Determine the [x, y] coordinate at the center of the cell enclosing the given text.  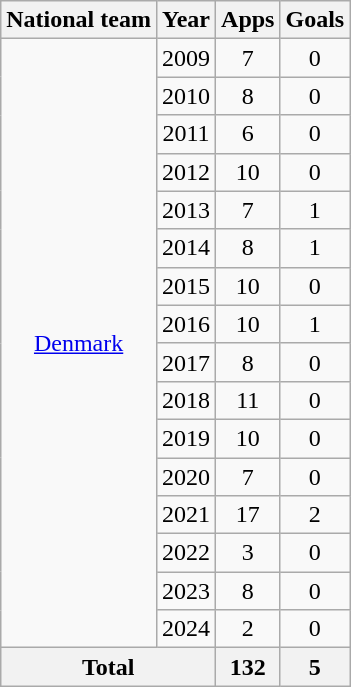
Year [186, 20]
2009 [186, 58]
2015 [186, 286]
2022 [186, 553]
2016 [186, 324]
11 [248, 400]
2023 [186, 591]
5 [315, 667]
2021 [186, 515]
2011 [186, 134]
National team [79, 20]
17 [248, 515]
Apps [248, 20]
2018 [186, 400]
Denmark [79, 344]
2010 [186, 96]
2017 [186, 362]
2019 [186, 438]
Total [108, 667]
2013 [186, 210]
2024 [186, 629]
3 [248, 553]
132 [248, 667]
6 [248, 134]
2012 [186, 172]
2014 [186, 248]
Goals [315, 20]
2020 [186, 477]
